Output the (X, Y) coordinate of the center of the cell containing the given text.  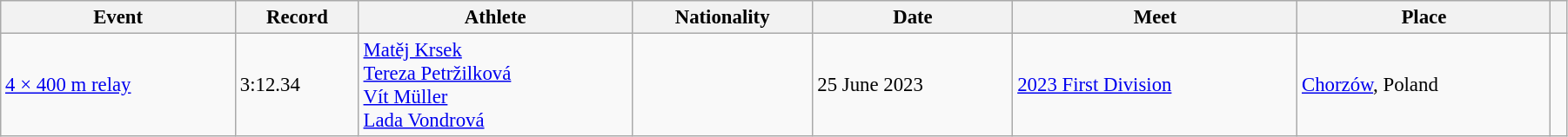
Nationality (722, 17)
3:12.34 (298, 85)
Meet (1156, 17)
Record (298, 17)
Chorzów, Poland (1424, 85)
Matěj KrsekTereza PetržilkováVít MüllerLada Vondrová (495, 85)
Place (1424, 17)
Date (913, 17)
25 June 2023 (913, 85)
Event (118, 17)
4 × 400 m relay (118, 85)
2023 First Division (1156, 85)
Athlete (495, 17)
